Return (x, y) of the center of cell containing provided text 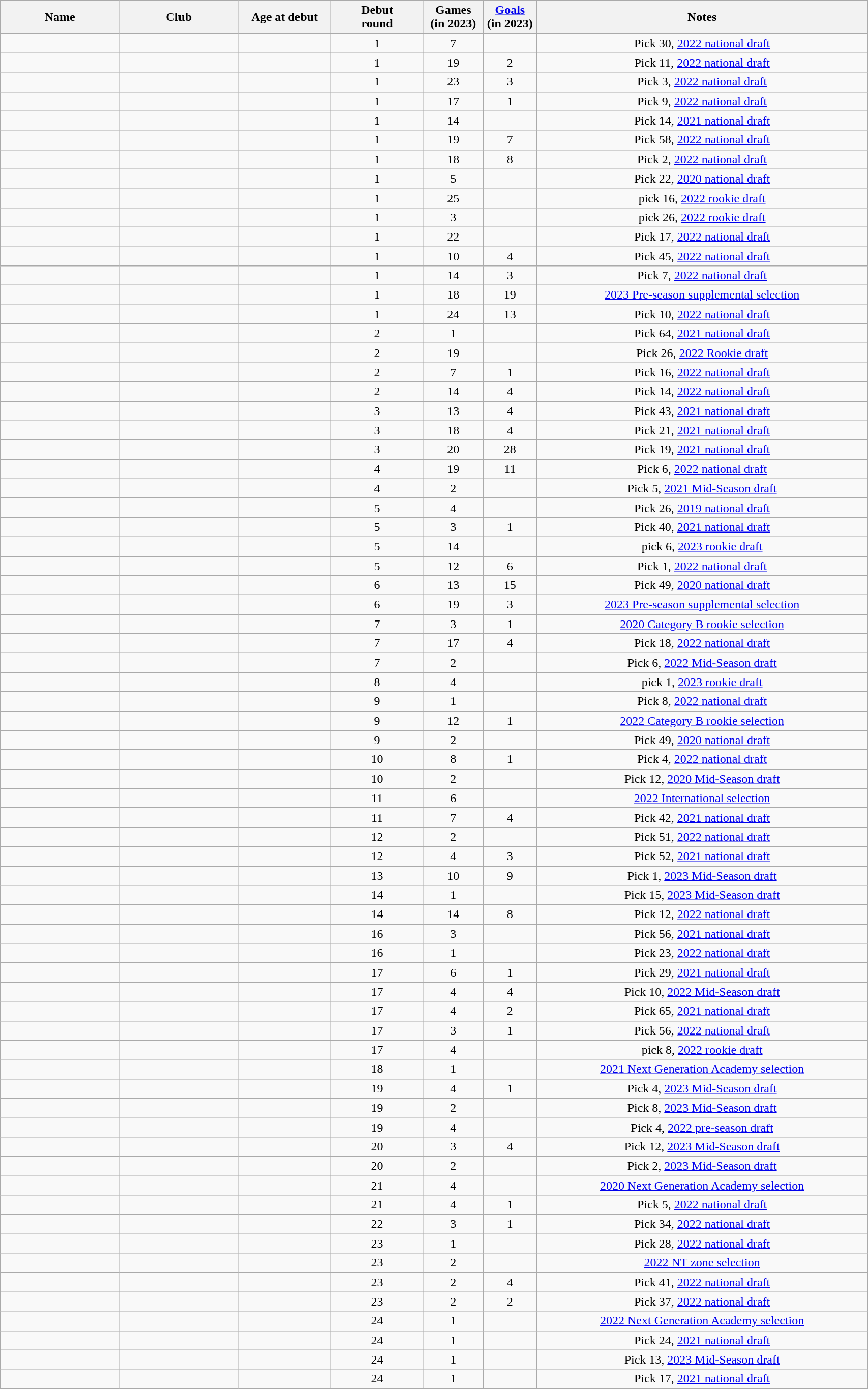
Pick 22, 2020 national draft (702, 179)
Pick 42, 2021 national draft (702, 817)
pick 26, 2022 rookie draft (702, 217)
Pick 52, 2021 national draft (702, 856)
Pick 40, 2021 national draft (702, 527)
Pick 15, 2023 Mid-Season draft (702, 895)
Pick 10, 2022 national draft (702, 314)
Pick 6, 2022 Mid-Season draft (702, 663)
Pick 5, 2022 national draft (702, 1205)
Pick 45, 2022 national draft (702, 256)
Pick 12, 2020 Mid-Season draft (702, 779)
Pick 17, 2021 national draft (702, 1379)
Pick 7, 2022 national draft (702, 276)
Pick 37, 2022 national draft (702, 1302)
Games(in 2023) (454, 17)
pick 1, 2023 rookie draft (702, 682)
Pick 14, 2022 national draft (702, 392)
Pick 51, 2022 national draft (702, 837)
Pick 14, 2021 national draft (702, 121)
Pick 24, 2021 national draft (702, 1340)
Pick 29, 2021 national draft (702, 972)
Pick 56, 2022 national draft (702, 1030)
Club (179, 17)
Pick 12, 2023 Mid-Season draft (702, 1146)
pick 16, 2022 rookie draft (702, 198)
Pick 19, 2021 national draft (702, 450)
pick 6, 2023 rookie draft (702, 546)
Pick 8, 2022 national draft (702, 701)
Pick 9, 2022 national draft (702, 101)
Pick 4, 2022 pre-season draft (702, 1127)
Age at debut (285, 17)
Goals(in 2023) (510, 17)
pick 8, 2022 rookie draft (702, 1050)
Pick 26, 2019 national draft (702, 508)
Pick 1, 2022 national draft (702, 566)
Pick 13, 2023 Mid-Season draft (702, 1360)
Pick 34, 2022 national draft (702, 1224)
2022 International selection (702, 798)
Pick 5, 2021 Mid-Season draft (702, 488)
Pick 23, 2022 national draft (702, 953)
Pick 4, 2023 Mid-Season draft (702, 1088)
Pick 64, 2021 national draft (702, 334)
Pick 28, 2022 national draft (702, 1244)
Pick 21, 2021 national draft (702, 430)
Pick 2, 2022 national draft (702, 159)
2022 Next Generation Academy selection (702, 1321)
Pick 65, 2021 national draft (702, 1011)
Pick 30, 2022 national draft (702, 43)
Pick 56, 2021 national draft (702, 934)
2020 Category B rookie selection (702, 624)
Pick 11, 2022 national draft (702, 63)
Pick 8, 2023 Mid-Season draft (702, 1108)
2020 Next Generation Academy selection (702, 1186)
Pick 6, 2022 national draft (702, 469)
Pick 4, 2022 national draft (702, 759)
2022 Category B rookie selection (702, 721)
25 (454, 198)
Pick 41, 2022 national draft (702, 1282)
Pick 2, 2023 Mid-Season draft (702, 1166)
Pick 17, 2022 national draft (702, 237)
Pick 18, 2022 national draft (702, 643)
Name (60, 17)
2021 Next Generation Academy selection (702, 1069)
15 (510, 585)
Pick 3, 2022 national draft (702, 82)
Pick 16, 2022 national draft (702, 372)
2022 NT zone selection (702, 1263)
28 (510, 450)
Pick 10, 2022 Mid-Season draft (702, 992)
Debutround (377, 17)
Pick 12, 2022 national draft (702, 914)
Pick 26, 2022 Rookie draft (702, 353)
Pick 58, 2022 national draft (702, 140)
Notes (702, 17)
Pick 1, 2023 Mid-Season draft (702, 875)
Pick 43, 2021 national draft (702, 411)
